Detect which cell encompasses the target text, then output its [x, y] center coordinate. 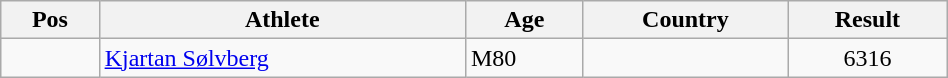
Result [868, 20]
Age [524, 20]
Country [685, 20]
Kjartan Sølvberg [282, 58]
Athlete [282, 20]
Pos [50, 20]
M80 [524, 58]
6316 [868, 58]
